Return the (X, Y) coordinate for the center point of the cell that contains the specified text.  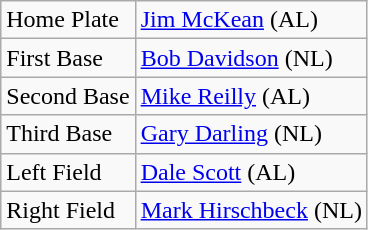
Home Plate (68, 20)
Right Field (68, 210)
Mark Hirschbeck (NL) (251, 210)
Bob Davidson (NL) (251, 58)
First Base (68, 58)
Dale Scott (AL) (251, 172)
Second Base (68, 96)
Mike Reilly (AL) (251, 96)
Gary Darling (NL) (251, 134)
Left Field (68, 172)
Jim McKean (AL) (251, 20)
Third Base (68, 134)
